Capture the cell that displays the provided text and extract its [X, Y] central coordinate. 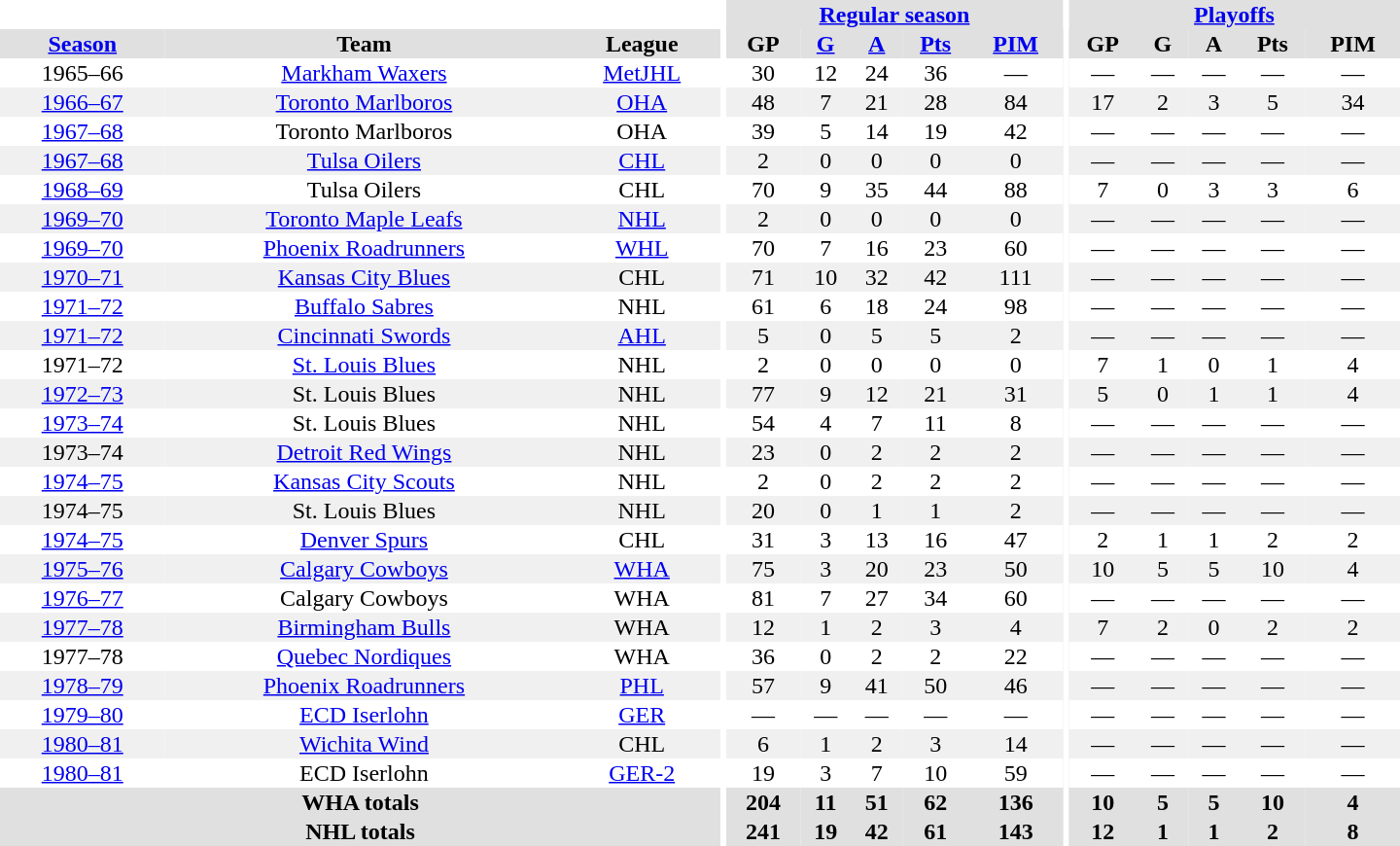
54 [763, 423]
241 [763, 831]
Quebec Nordiques [365, 656]
Regular season [894, 15]
71 [763, 277]
22 [1015, 656]
1979–80 [83, 715]
136 [1015, 802]
48 [763, 102]
1970–71 [83, 277]
WHA totals [360, 802]
NHL totals [360, 831]
57 [763, 686]
Birmingham Bulls [365, 627]
Cincinnati Swords [365, 335]
Playoffs [1235, 15]
League [642, 44]
47 [1015, 540]
59 [1015, 773]
1975–76 [83, 569]
13 [877, 540]
30 [763, 73]
1978–79 [83, 686]
88 [1015, 190]
1965–66 [83, 73]
AHL [642, 335]
WHL [642, 248]
1968–69 [83, 190]
35 [877, 190]
98 [1015, 306]
Season [83, 44]
51 [877, 802]
75 [763, 569]
Denver Spurs [365, 540]
111 [1015, 277]
MetJHL [642, 73]
41 [877, 686]
PHL [642, 686]
Markham Waxers [365, 73]
62 [935, 802]
204 [763, 802]
Buffalo Sabres [365, 306]
28 [935, 102]
Wichita Wind [365, 744]
27 [877, 598]
39 [763, 131]
Kansas City Scouts [365, 481]
32 [877, 277]
17 [1102, 102]
143 [1015, 831]
81 [763, 598]
46 [1015, 686]
Detroit Red Wings [365, 452]
77 [763, 394]
1966–67 [83, 102]
GER-2 [642, 773]
Toronto Maple Leafs [365, 219]
18 [877, 306]
1976–77 [83, 598]
44 [935, 190]
Kansas City Blues [365, 277]
Team [365, 44]
GER [642, 715]
84 [1015, 102]
1972–73 [83, 394]
